Extract the (x, y) coordinate from the center of the cell holding the provided text.  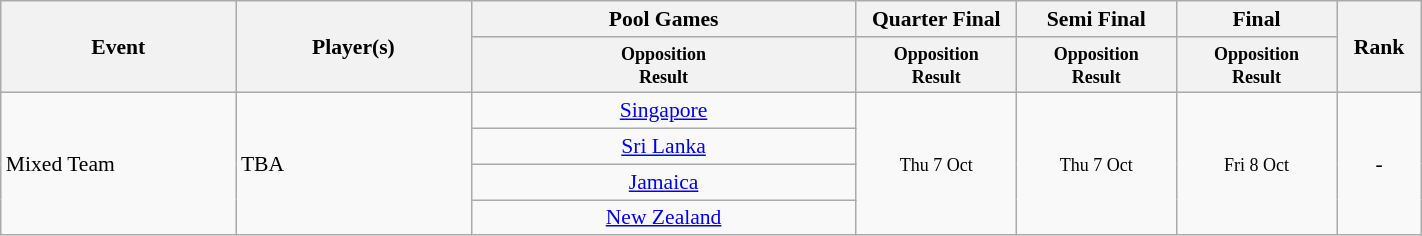
Quarter Final (936, 19)
Final (1256, 19)
Player(s) (354, 47)
New Zealand (664, 218)
TBA (354, 164)
Fri 8 Oct (1256, 164)
Pool Games (664, 19)
Mixed Team (118, 164)
Sri Lanka (664, 147)
Semi Final (1096, 19)
Jamaica (664, 182)
Rank (1378, 47)
- (1378, 164)
Event (118, 47)
Singapore (664, 111)
